Scan for the cell matching the given text and deliver its (x, y) coordinate at center. 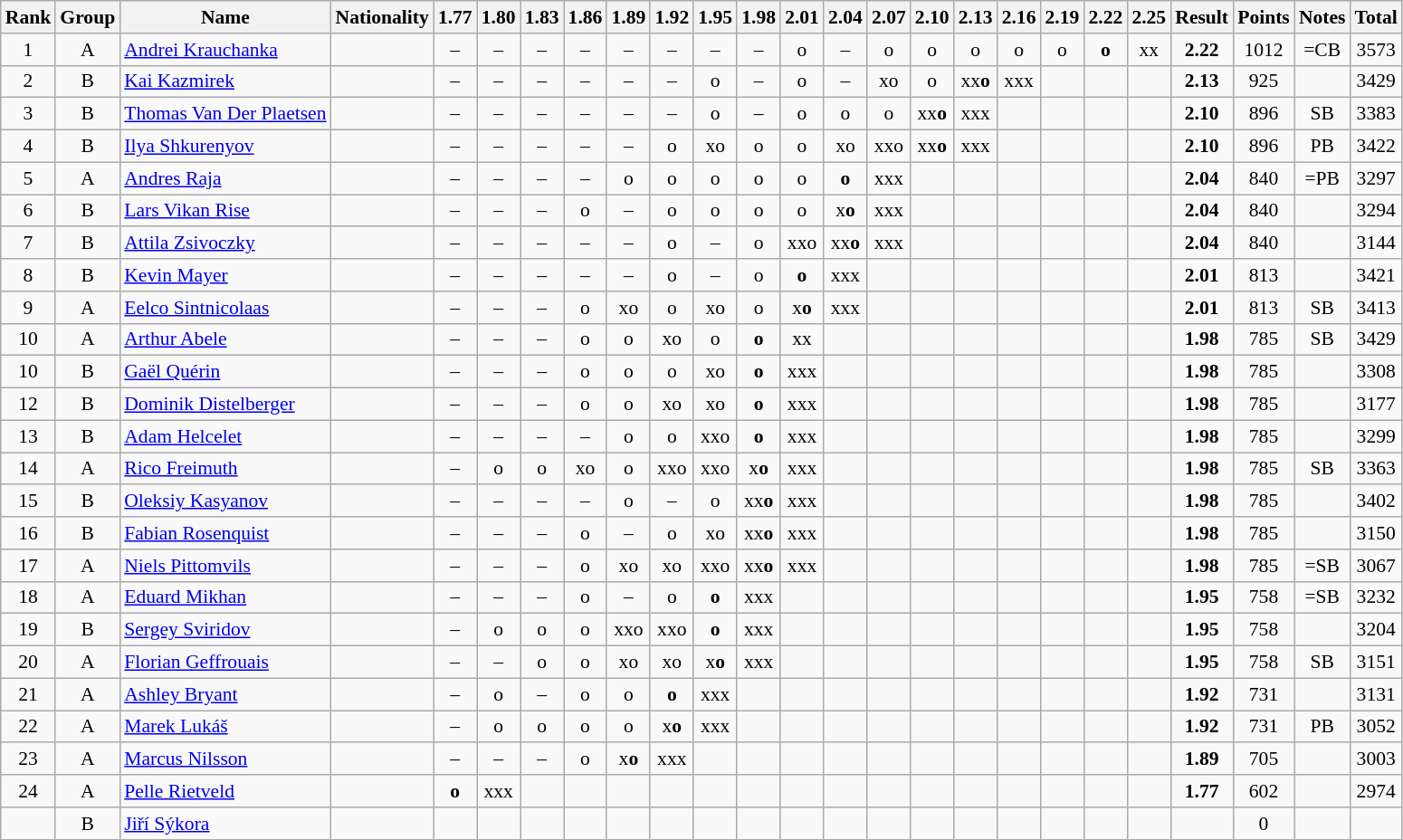
20 (29, 663)
3 (29, 114)
Jiří Sýkora (224, 824)
3204 (1376, 630)
Eduard Mikhan (224, 597)
1.80 (499, 17)
21 (29, 694)
Lars Vikan Rise (224, 211)
1 (29, 50)
Total (1376, 17)
19 (29, 630)
3422 (1376, 147)
3413 (1376, 308)
2974 (1376, 791)
Ilya Shkurenyov (224, 147)
602 (1264, 791)
24 (29, 791)
3003 (1376, 759)
3383 (1376, 114)
Result (1202, 17)
14 (29, 469)
=CB (1322, 50)
16 (29, 533)
Oleksiy Kasyanov (224, 501)
8 (29, 275)
Points (1264, 17)
2.16 (1019, 17)
Rico Freimuth (224, 469)
Eelco Sintnicolaas (224, 308)
3150 (1376, 533)
Thomas Van Der Plaetsen (224, 114)
3294 (1376, 211)
2.19 (1063, 17)
3177 (1376, 405)
Kai Kazmirek (224, 81)
12 (29, 405)
Marcus Nilsson (224, 759)
0 (1264, 824)
Rank (29, 17)
2 (29, 81)
3052 (1376, 727)
Fabian Rosenquist (224, 533)
5 (29, 178)
Notes (1322, 17)
2.25 (1149, 17)
4 (29, 147)
3131 (1376, 694)
3232 (1376, 597)
1.86 (586, 17)
3067 (1376, 566)
3297 (1376, 178)
17 (29, 566)
Andrei Krauchanka (224, 50)
705 (1264, 759)
15 (29, 501)
Name (224, 17)
Florian Geffrouais (224, 663)
22 (29, 727)
925 (1264, 81)
9 (29, 308)
3308 (1376, 372)
3573 (1376, 50)
1012 (1264, 50)
3144 (1376, 243)
3421 (1376, 275)
Nationality (382, 17)
=PB (1322, 178)
13 (29, 436)
Attila Zsivoczky (224, 243)
Marek Lukáš (224, 727)
Pelle Rietveld (224, 791)
7 (29, 243)
Arthur Abele (224, 339)
2.07 (889, 17)
Niels Pittomvils (224, 566)
Kevin Mayer (224, 275)
Sergey Sviridov (224, 630)
Adam Helcelet (224, 436)
Gaël Quérin (224, 372)
Andres Raja (224, 178)
3151 (1376, 663)
18 (29, 597)
23 (29, 759)
3363 (1376, 469)
3299 (1376, 436)
Dominik Distelberger (224, 405)
Ashley Bryant (224, 694)
3402 (1376, 501)
6 (29, 211)
1.83 (542, 17)
Group (87, 17)
